From the cell containing the given text, extract its center point as (X, Y) coordinate. 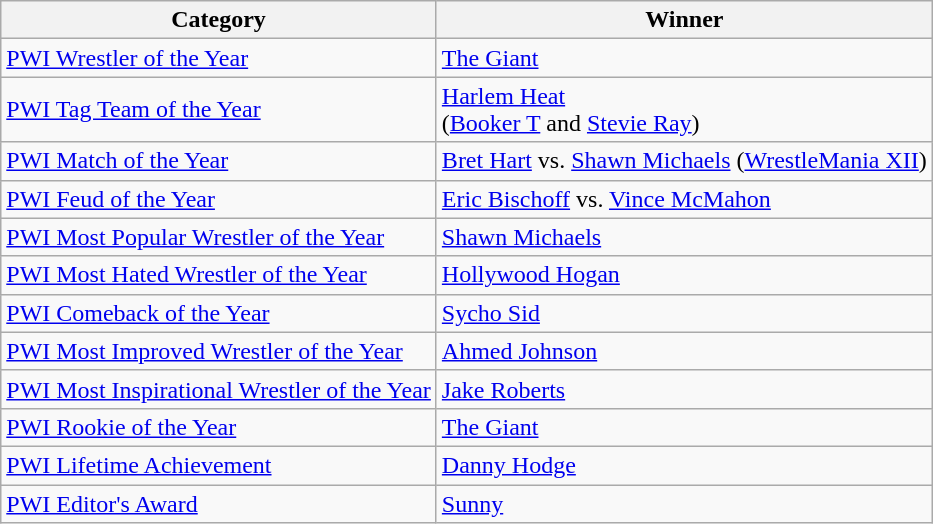
Bret Hart vs. Shawn Michaels (WrestleMania XII) (684, 161)
Harlem Heat(Booker T and Stevie Ray) (684, 110)
Sycho Sid (684, 313)
PWI Lifetime Achievement (219, 465)
PWI Wrestler of the Year (219, 58)
Shawn Michaels (684, 237)
PWI Feud of the Year (219, 199)
PWI Most Popular Wrestler of the Year (219, 237)
PWI Most Improved Wrestler of the Year (219, 351)
Sunny (684, 503)
PWI Editor's Award (219, 503)
Eric Bischoff vs. Vince McMahon (684, 199)
PWI Most Hated Wrestler of the Year (219, 275)
PWI Rookie of the Year (219, 427)
Winner (684, 20)
Jake Roberts (684, 389)
PWI Comeback of the Year (219, 313)
PWI Most Inspirational Wrestler of the Year (219, 389)
Danny Hodge (684, 465)
Hollywood Hogan (684, 275)
Category (219, 20)
PWI Tag Team of the Year (219, 110)
PWI Match of the Year (219, 161)
Ahmed Johnson (684, 351)
